Identify which cell holds the provided text, then report its [x, y] central coordinate. 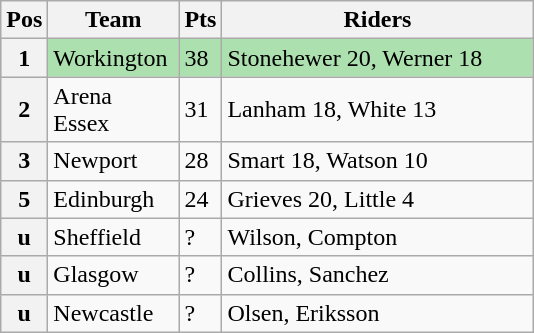
24 [200, 199]
Edinburgh [114, 199]
Grieves 20, Little 4 [378, 199]
Team [114, 20]
Olsen, Eriksson [378, 313]
28 [200, 161]
3 [24, 161]
Stonehewer 20, Werner 18 [378, 58]
1 [24, 58]
Riders [378, 20]
5 [24, 199]
Workington [114, 58]
38 [200, 58]
2 [24, 110]
Wilson, Compton [378, 237]
Glasgow [114, 275]
Newcastle [114, 313]
31 [200, 110]
Pts [200, 20]
Lanham 18, White 13 [378, 110]
Pos [24, 20]
Arena Essex [114, 110]
Collins, Sanchez [378, 275]
Newport [114, 161]
Smart 18, Watson 10 [378, 161]
Sheffield [114, 237]
